From the cell containing the given text, extract its center point as (X, Y) coordinate. 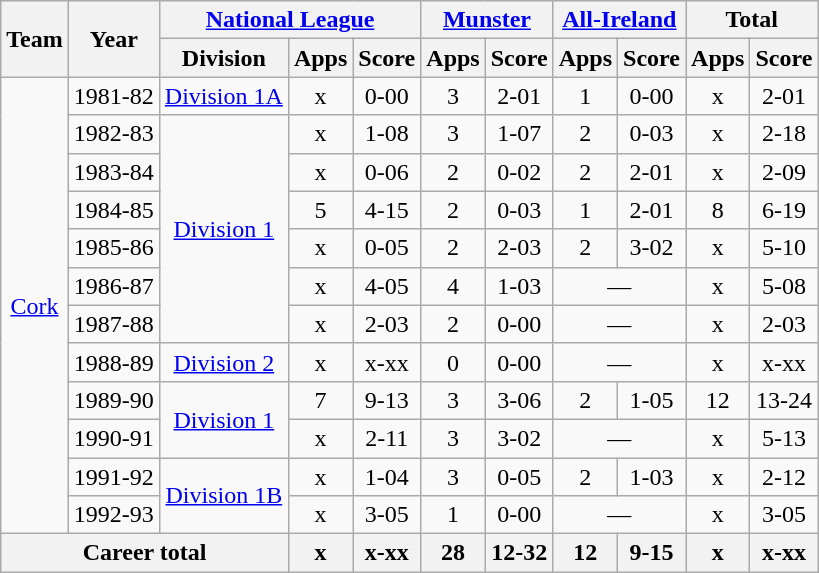
28 (453, 553)
1988-89 (114, 362)
13-24 (784, 400)
8 (718, 210)
Career total (145, 553)
12-32 (519, 553)
2-18 (784, 134)
2-11 (387, 438)
1986-87 (114, 286)
Division (224, 58)
1983-84 (114, 172)
Division 2 (224, 362)
1989-90 (114, 400)
0-02 (519, 172)
0 (453, 362)
1-07 (519, 134)
National League (290, 20)
4 (453, 286)
1-08 (387, 134)
4-15 (387, 210)
3-06 (519, 400)
7 (320, 400)
Division 1A (224, 96)
9-15 (652, 553)
1990-91 (114, 438)
5-10 (784, 248)
0-06 (387, 172)
Munster (487, 20)
5-13 (784, 438)
1984-85 (114, 210)
5-08 (784, 286)
1992-93 (114, 515)
Division 1B (224, 496)
1-05 (652, 400)
1991-92 (114, 477)
Total (752, 20)
2-09 (784, 172)
5 (320, 210)
Team (35, 39)
Cork (35, 306)
1-04 (387, 477)
4-05 (387, 286)
Year (114, 39)
1987-88 (114, 324)
1981-82 (114, 96)
2-12 (784, 477)
1982-83 (114, 134)
1985-86 (114, 248)
6-19 (784, 210)
All-Ireland (619, 20)
9-13 (387, 400)
